Return [X, Y] of the center of cell containing provided text 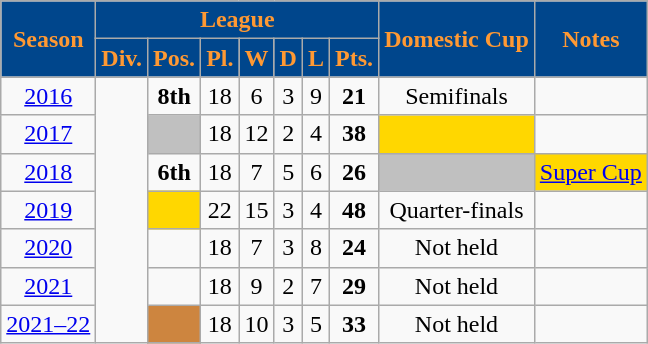
21 [354, 96]
48 [354, 210]
L [316, 58]
Quarter-finals [457, 210]
D [288, 58]
W [256, 58]
15 [256, 210]
Semifinals [457, 96]
10 [256, 324]
2021–22 [48, 324]
2021 [48, 286]
Pl. [220, 58]
8th [174, 96]
26 [354, 172]
Domestic Cup [457, 39]
2018 [48, 172]
2020 [48, 248]
Div. [122, 58]
Notes [590, 39]
22 [220, 210]
Season [48, 39]
2017 [48, 134]
Pts. [354, 58]
6th [174, 172]
League [238, 20]
33 [354, 324]
2016 [48, 96]
12 [256, 134]
8 [316, 248]
2019 [48, 210]
38 [354, 134]
29 [354, 286]
Pos. [174, 58]
24 [354, 248]
Super Cup [590, 172]
